Extract the [x, y] coordinate from the center of the cell holding the provided text.  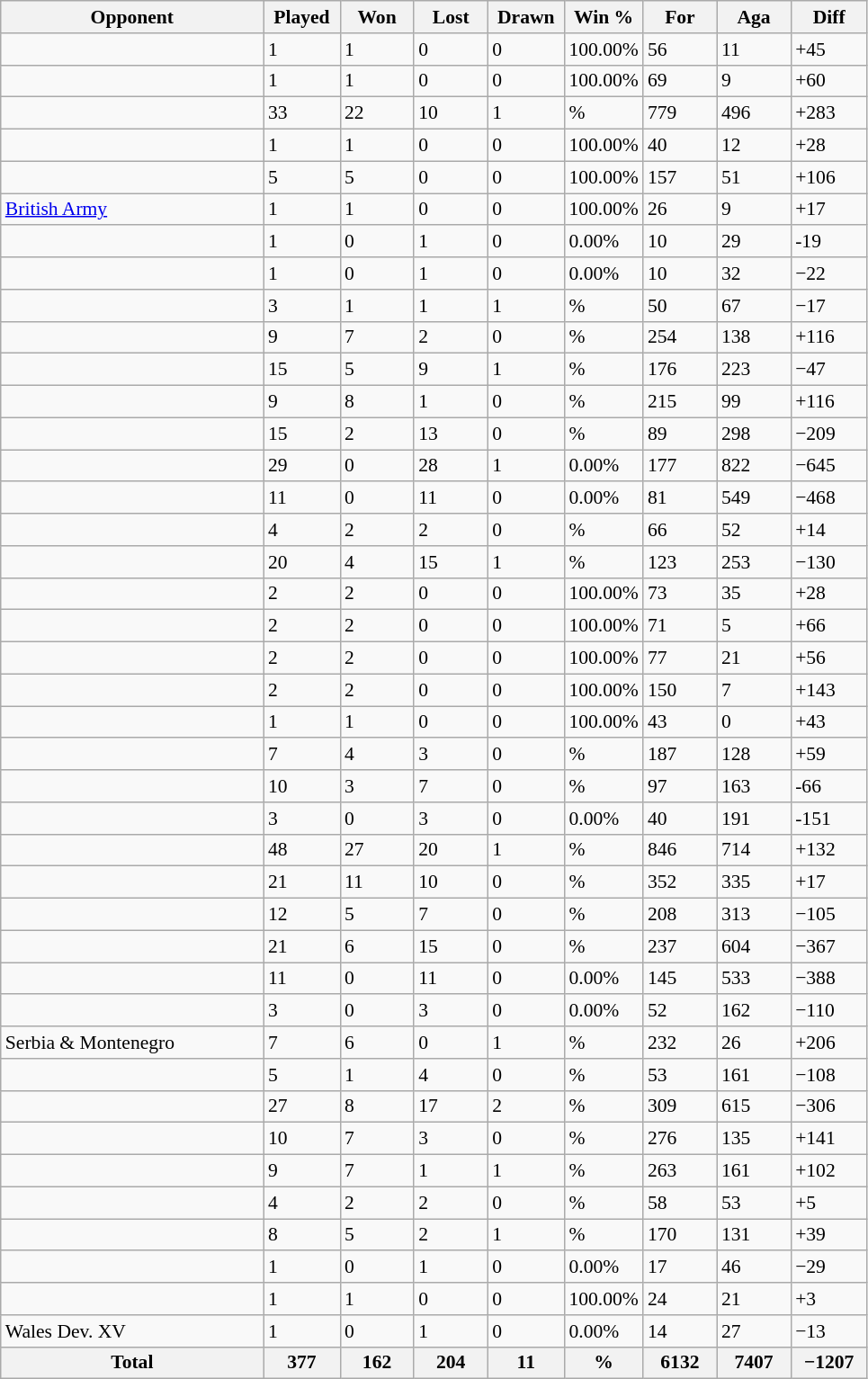
−130 [829, 562]
British Army [132, 210]
−468 [829, 498]
+102 [829, 1171]
28 [451, 466]
163 [754, 786]
7407 [754, 1363]
276 [680, 1139]
77 [680, 658]
123 [680, 562]
67 [754, 306]
377 [302, 1363]
−108 [829, 1075]
13 [451, 434]
313 [754, 915]
177 [680, 466]
−22 [829, 273]
99 [754, 402]
298 [754, 434]
+132 [829, 850]
846 [680, 850]
−306 [829, 1106]
615 [754, 1106]
+143 [829, 690]
Opponent [132, 17]
+206 [829, 1043]
335 [754, 882]
Diff [829, 17]
549 [754, 498]
+14 [829, 530]
+45 [829, 49]
+106 [829, 177]
14 [680, 1331]
Win % [603, 17]
131 [754, 1235]
−110 [829, 1011]
−209 [829, 434]
−47 [829, 370]
176 [680, 370]
170 [680, 1235]
81 [680, 498]
−17 [829, 306]
Total [132, 1363]
+141 [829, 1139]
+66 [829, 626]
+43 [829, 722]
24 [680, 1299]
822 [754, 466]
22 [377, 113]
+39 [829, 1235]
−367 [829, 946]
32 [754, 273]
135 [754, 1139]
50 [680, 306]
Wales Dev. XV [132, 1331]
−13 [829, 1331]
253 [754, 562]
-151 [829, 819]
-66 [829, 786]
232 [680, 1043]
−105 [829, 915]
48 [302, 850]
+59 [829, 755]
191 [754, 819]
−29 [829, 1267]
+56 [829, 658]
−645 [829, 466]
58 [680, 1203]
66 [680, 530]
+5 [829, 1203]
215 [680, 402]
533 [754, 979]
Serbia & Montenegro [132, 1043]
97 [680, 786]
Played [302, 17]
+3 [829, 1299]
6132 [680, 1363]
69 [680, 81]
138 [754, 337]
128 [754, 755]
157 [680, 177]
33 [302, 113]
237 [680, 946]
604 [754, 946]
46 [754, 1267]
Aga [754, 17]
496 [754, 113]
+283 [829, 113]
254 [680, 337]
187 [680, 755]
Lost [451, 17]
714 [754, 850]
145 [680, 979]
For [680, 17]
−1207 [829, 1363]
35 [754, 594]
−388 [829, 979]
309 [680, 1106]
352 [680, 882]
223 [754, 370]
Won [377, 17]
73 [680, 594]
-19 [829, 242]
Drawn [525, 17]
779 [680, 113]
263 [680, 1171]
204 [451, 1363]
56 [680, 49]
89 [680, 434]
43 [680, 722]
+60 [829, 81]
208 [680, 915]
51 [754, 177]
150 [680, 690]
71 [680, 626]
